Determine the [X, Y] coordinate at the center of the cell enclosing the given text.  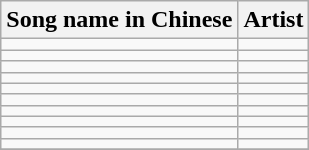
Song name in Chinese [120, 20]
Artist [274, 20]
